Extract the [X, Y] coordinate from the center of the cell holding the provided text.  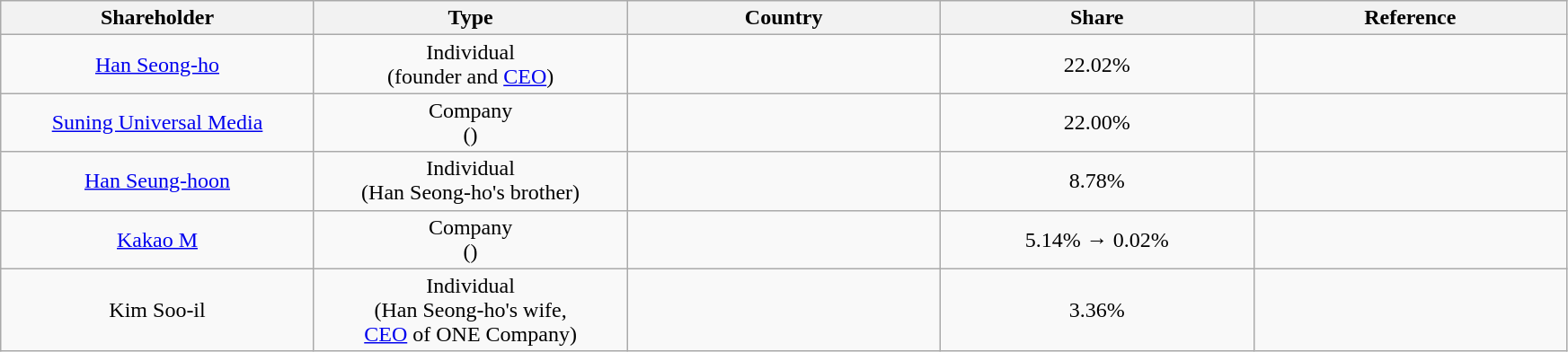
Kakao M [158, 239]
Han Seong-ho [158, 65]
Share [1096, 18]
Shareholder [158, 18]
Suning Universal Media [158, 122]
3.36% [1096, 310]
Individual(Han Seong-ho's brother) [471, 181]
Reference [1411, 18]
8.78% [1096, 181]
Han Seung-hoon [158, 181]
Individual(Han Seong-ho's wife,CEO of ONE Company) [471, 310]
Type [471, 18]
22.02% [1096, 65]
Kim Soo-il [158, 310]
22.00% [1096, 122]
Individual(founder and CEO) [471, 65]
Country [784, 18]
5.14% → 0.02% [1096, 239]
